Identify which cell holds the provided text, then report its [x, y] central coordinate. 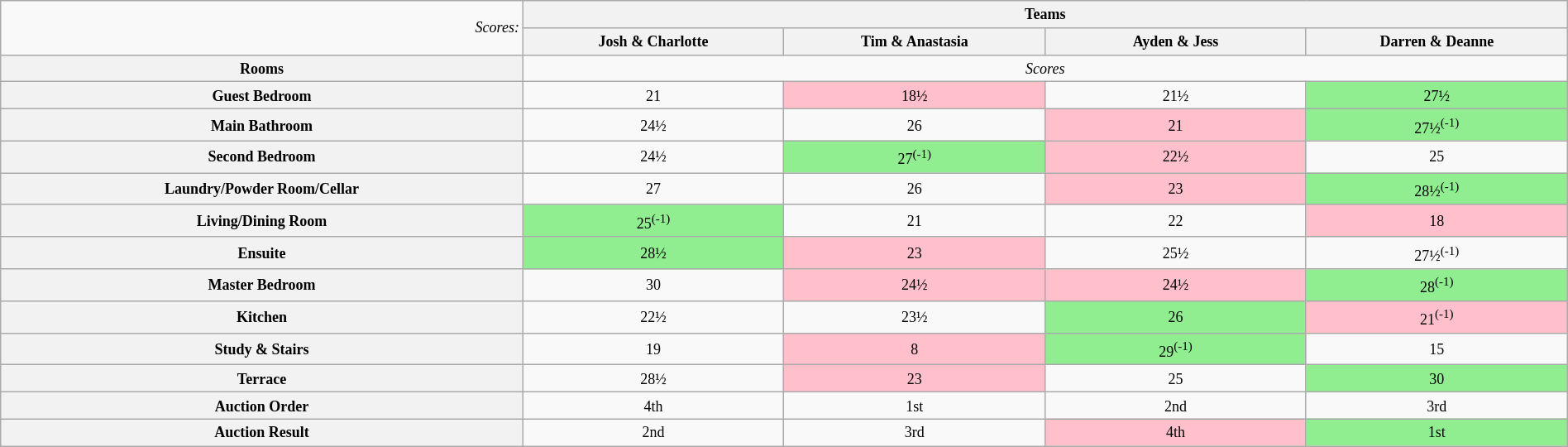
23½ [915, 316]
15 [1437, 349]
28(-1) [1437, 285]
Josh & Charlotte [653, 41]
21(-1) [1437, 316]
Rooms [262, 68]
27 [653, 189]
Living/Dining Room [262, 220]
Scores [1045, 68]
Teams [1045, 15]
Guest Bedroom [262, 96]
Scores: [262, 28]
29(-1) [1176, 349]
Study & Stairs [262, 349]
25½ [1176, 253]
Second Bedroom [262, 157]
22 [1176, 220]
21½ [1176, 96]
Darren & Deanne [1437, 41]
Tim & Anastasia [915, 41]
Laundry/Powder Room/Cellar [262, 189]
Auction Order [262, 406]
28½(-1) [1437, 189]
Main Bathroom [262, 124]
Master Bedroom [262, 285]
27½ [1437, 96]
18 [1437, 220]
18½ [915, 96]
Ayden & Jess [1176, 41]
19 [653, 349]
Ensuite [262, 253]
Auction Result [262, 432]
Terrace [262, 379]
Kitchen [262, 316]
27(-1) [915, 157]
8 [915, 349]
25(-1) [653, 220]
